Capture the cell that displays the provided text and extract its [X, Y] central coordinate. 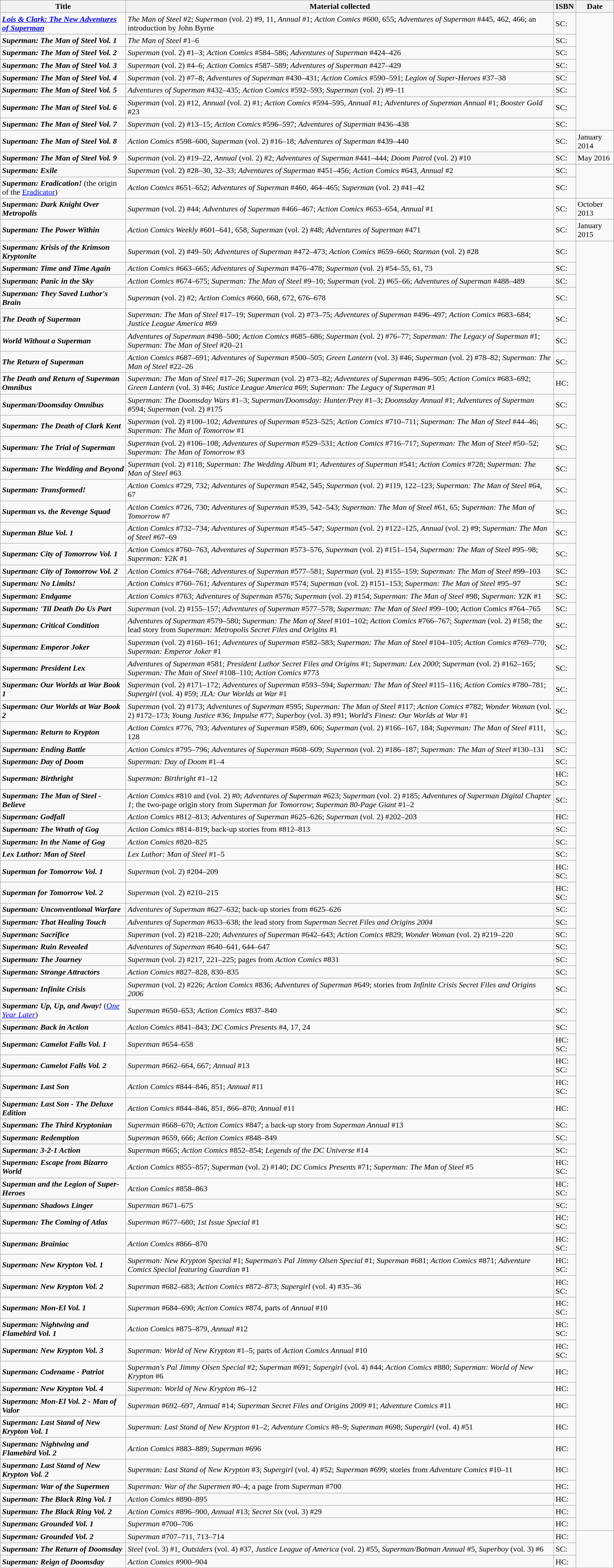
Superman: The Man of Steel Vol. 3 [63, 65]
Action Comics #760–763, Adventures of Superman #573–576, Superman (vol. 2) #151–154, Superman: The Man of Steel #95–98; Superman: Y2K #1 [340, 554]
Superman: Nightwing and Flamebird Vol. 1 [63, 1329]
Superman: Birthright [63, 779]
Adventures of Superman #633–638; the lead story from Superman Secret Files and Origins 2004 [340, 922]
Action Comics #663–665; Adventures of Superman #476–478; Superman (vol. 2) #54–55, 61, 73 [340, 268]
Superman (vol. 2) #19–22, Annual (vol. 2) #2; Adventures of Superman #441–444; Doom Patrol (vol. 2) #10 [340, 158]
Superman: Eradication! (the origin of the Eradicator) [63, 187]
Superman: Unconventional Warfare [63, 910]
Superman (vol. 2) #13–15; Action Comics #596–597; Adventures of Superman #436–438 [340, 124]
Superman: Last Stand of New Krypton #3; Supergirl (vol. 4) #52; Superman #699; stories from Adventure Comics #10–11 [340, 1470]
Superman: The Man of Steel Vol. 7 [63, 124]
Superman #700–706 [340, 1524]
Superman: New Krypton Vol. 4 [63, 1389]
Adventures of Superman #640–641, 644–647 [340, 947]
Action Comics #855–857; Superman (vol. 2) #140; DC Comics Presents #71; Superman: The Man of Steel #5 [340, 1167]
Superman: Up, Up, and Away! (One Year Later) [63, 1010]
Superman: 3-2-1 Action [63, 1150]
Superman: Last Son - The Deluxe Edition [63, 1108]
Superman (vol. 2) #204–209 [340, 871]
Superman: The Wrath of Gog [63, 829]
Superman: Redemption [63, 1138]
Superman: The Black Ring Vol. 1 [63, 1499]
Action Comics #896–900, Annual #13; Secret Six (vol. 3) #29 [340, 1512]
Superman: Escape from Bizarro World [63, 1167]
Superman: Panic in the Sky [63, 281]
Action Comics #764–768; Adventures of Superman #577–581; Superman (vol. 2) #155–159; Superman: The Man of Steel #99–103 [340, 571]
Superman Blue Vol. 1 [63, 533]
Superman #692–697, Annual #14; Superman Secret Files and Origins 2009 #1; Adventure Comics #11 [340, 1406]
Superman #707–711, 713–714 [340, 1536]
Superman: Grounded Vol. 1 [63, 1524]
Superman (vol. 2) #210–215 [340, 893]
Superman for Tomorrow Vol. 1 [63, 871]
Action Comics #729, 732; Adventures of Superman #542, 545; Superman (vol. 2) #119, 122–123; Superman: The Man of Steel #64, 67 [340, 490]
Superman: Ending Battle [63, 749]
Superman: The Man of Steel Vol. 1 [63, 40]
Superman: Birthright #1–12 [340, 779]
Superman: Ruin Revealed [63, 947]
The Death of Superman [63, 319]
Superman: Last Stand of New Krypton Vol. 2 [63, 1470]
January 2015 [595, 230]
Action Comics #598–600, Superman (vol. 2) #16–18; Adventures of Superman #439–440 [340, 141]
Action Comics #674–675; Superman: The Man of Steel #9–10; Superman (vol. 2) #65–66; Adventures of Superman #488–489 [340, 281]
Action Comics #776, 793; Adventures of Superman #589, 606; Superman (vol. 2) #166–167, 184; Superman: The Man of Steel #111, 128 [340, 732]
Lois & Clark: The New Adventures of Superman [63, 24]
Lex Luthor: Man of Steel #1–5 [340, 854]
Superman (vol. 2) #226; Action Comics #836; Adventures of Superman #649; stories from Infinite Crisis Secret Files and Origins 2006 [340, 989]
Superman (vol. 2) #2; Action Comics #660, 668, 672, 676–678 [340, 298]
Superman: Krisis of the Krimson Kryptonite [63, 251]
The Return of Superman [63, 362]
Superman: New Krypton Vol. 3 [63, 1350]
Superman: The Man of Steel Vol. 9 [63, 158]
Action Comics #732–734; Adventures of Superman #545–547; Superman (vol. 2) #122–125, Annual (vol. 2) #9; Superman: The Man of Steel #67–69 [340, 533]
Superman: Our Worlds at War Book 2 [63, 711]
Superman: City of Tomorrow Vol. 2 [63, 571]
Material collected [340, 7]
Superman: They Saved Luthor's Brain [63, 298]
Superman: War of the Supermen [63, 1487]
Superman #654–658 [340, 1044]
Action Comics #883–889; Superman #696 [340, 1448]
Action Comics Weekly #601–641, 658, Superman (vol. 2) #48; Adventures of Superman #471 [340, 230]
Action Comics #866–870 [340, 1243]
Superman: The Man of Steel Vol. 5 [63, 90]
Superman: Back in Action [63, 1027]
January 2014 [595, 141]
Action Comics #875–879, Annual #12 [340, 1329]
Superman: Last Stand of New Krypton #1–2; Adventure Comics #8–9; Superman #698; Supergirl (vol. 4) #51 [340, 1427]
October 2013 [595, 209]
Superman #677–680; 1st Issue Special #1 [340, 1222]
Superman #682–683; Action Comics #872–873; Supergirl (vol. 4) #35–36 [340, 1286]
Superman: The Doomsday Wars #1–3; Superman/Doomsday: Hunter/Prey #1–3; Doomsday Annual #1; Adventures of Superman #594; Superman (vol. 2) #175 [340, 404]
Superman: The Man of Steel #17–19; Superman (vol. 2) #73–75; Adventures of Superman #496–497; Action Comics #683–684; Justice League America #69 [340, 319]
Action Comics #844–846, 851, 866–870; Annual #11 [340, 1108]
Superman: The Journey [63, 959]
Superman (vol. 2) #28–30, 32–33; Adventures of Superman #451–456; Action Comics #643, Annual #2 [340, 170]
May 2016 [595, 158]
Superman #671–675 [340, 1205]
Steel (vol. 3) #1, Outsiders (vol. 4) #37, Justice League of America (vol. 2) #55, Superman/Batman Annual #5, Superboy (vol. 3) #6 [340, 1549]
Action Comics #763; Adventures of Superman #576; Superman (vol. 2) #154; Superman: The Man of Steel #98; Superman: Y2K #1 [340, 596]
Action Comics #858–863 [340, 1188]
Superman: The Man of Steel - Believe [63, 800]
Superman: Reign of Doomsday [63, 1561]
Superman: The Power Within [63, 230]
Superman: In the Name of Gog [63, 842]
Superman: Emperor Joker [63, 647]
Superman: Last Stand of New Krypton Vol. 1 [63, 1427]
Action Comics #651–652; Adventures of Superman #460, 464–465; Superman (vol. 2) #41–42 [340, 187]
Superman: New Krypton Vol. 1 [63, 1265]
Superman: Camelot Falls Vol. 1 [63, 1044]
Superman: Time and Time Again [63, 268]
Superman: Critical Condition [63, 626]
Superman: World of New Krypton #6–12 [340, 1389]
Superman: The Trial of Superman [63, 447]
Lex Luthor: Man of Steel [63, 854]
Title [63, 7]
Superman: 'Til Death Do Us Part [63, 609]
Superman (vol. 2) #217, 221–225; pages from Action Comics #831 [340, 959]
Superman's Pal Jimmy Olsen Special #2; Superman #691; Supergirl (vol. 4) #44; Action Comics #880; Superman: World of New Krypton #6 [340, 1372]
Action Comics #900–904 [340, 1561]
Superman: The Black Ring Vol. 2 [63, 1512]
Action Comics #844–846, 851; Annual #11 [340, 1087]
Superman: Mon-El Vol. 1 [63, 1308]
Superman (vol. 2) #118; Superman: The Wedding Album #1; Adventures of Superman #541; Action Comics #728; Superman: The Man of Steel #63 [340, 469]
Superman #659, 666; Action Comics #848–849 [340, 1138]
The Man of Steel #1–6 [340, 40]
Superman: The Man of Steel Vol. 2 [63, 53]
Superman: Endgame [63, 596]
Action Comics #795–796; Adventures of Superman #608–609; Superman (vol. 2) #186–187; Superman: The Man of Steel #130–131 [340, 749]
Superman: Exile [63, 170]
Superman #668–670; Action Comics #847; a back-up story from Superman Annual #13 [340, 1125]
Superman: War of the Supermen #0–4; a page from Superman #700 [340, 1487]
Superman (vol. 2) #155–157; Adventures of Superman #577–578; Superman: The Man of Steel #99–100; Action Comics #764–765 [340, 609]
Superman: Day of Doom #1–4 [340, 762]
The Death and Return of Superman Omnibus [63, 383]
Superman (vol. 2) #160–161; Adventures of Superman #582–583; Superman: The Man of Steel #104–105; Action Comics #769–770; Superman: Emperor Joker #1 [340, 647]
Superman: The Death of Clark Kent [63, 426]
Action Comics #820–825 [340, 842]
Superman: Last Son [63, 1087]
Superman: Godfall [63, 817]
Superman (vol. 2) #218–220; Adventures of Superman #642–643; Action Comics #829; Wonder Woman (vol. 2) #219–220 [340, 934]
Superman: Transformed! [63, 490]
Superman for Tomorrow Vol. 2 [63, 893]
Superman: Sacrifice [63, 934]
Action Comics #841–843; DC Comics Presents #4, 17, 24 [340, 1027]
Action Comics #760–761; Adventures of Superman #574; Superman (vol. 2) #151–153; Superman: The Man of Steel #95–97 [340, 584]
Superman: The Man of Steel Vol. 8 [63, 141]
Action Comics #890–895 [340, 1499]
Action Comics #812–813; Adventures of Superman #625–626; Superman (vol. 2) #202–203 [340, 817]
World Without a Superman [63, 341]
Superman: President Lex [63, 668]
Superman: The Man of Steel Vol. 6 [63, 107]
Superman (vol. 2) #49–50; Adventures of Superman #472–473; Action Comics #659–660; Starman (vol. 2) #28 [340, 251]
Superman: New Krypton Vol. 2 [63, 1286]
Superman: Return to Krypton [63, 732]
Superman #684–690; Action Comics #874, parts of Annual #10 [340, 1308]
Superman: Strange Attractors [63, 972]
Superman: Codename - Patriot [63, 1372]
Superman: The Coming of Atlas [63, 1222]
Superman vs. the Revenge Squad [63, 511]
Superman: Camelot Falls Vol. 2 [63, 1065]
Superman: The Man of Steel Vol. 4 [63, 78]
Superman #665; Action Comics #852–854; Legends of the DC Universe #14 [340, 1150]
Adventures of Superman #627–632; back-up stories from #625–626 [340, 910]
Superman #650–653; Action Comics #837–840 [340, 1010]
Superman: Day of Doom [63, 762]
Superman: City of Tomorrow Vol. 1 [63, 554]
Superman (vol. 2) #1–3; Action Comics #584–586; Adventures of Superman #424–426 [340, 53]
Superman: Grounded Vol. 2 [63, 1536]
Superman: Infinite Crisis [63, 989]
Superman: Shadows Linger [63, 1205]
Superman: That Healing Touch [63, 922]
Superman: Our Worlds at War Book 1 [63, 689]
Superman: Dark Knight Over Metropolis [63, 209]
Superman (vol. 2) #44; Adventures of Superman #466–467; Action Comics #653–654, Annual #1 [340, 209]
Action Comics #687–691; Adventures of Superman #500–505; Green Lantern (vol. 3) #46; Superman (vol. 2) #78–82; Superman: The Man of Steel #22–26 [340, 362]
Adventures of Superman #432–435; Action Comics #592–593; Superman (vol. 2) #9–11 [340, 90]
Superman: Mon-El Vol. 2 - Man of Valor [63, 1406]
Superman (vol. 2) #4–6; Action Comics #587–589; Adventures of Superman #427–429 [340, 65]
Date [595, 7]
Superman: The Third Kryptonian [63, 1125]
ISBN [565, 7]
Superman #662–664, 667; Annual #13 [340, 1065]
Superman: The Return of Doomsday [63, 1549]
Superman: The Wedding and Beyond [63, 469]
Superman: Nightwing and Flamebird Vol. 2 [63, 1448]
Superman/Doomsday Omnibus [63, 404]
Superman (vol. 2) #7–8; Adventures of Superman #430–431; Action Comics #590–591; Legion of Super-Heroes #37–38 [340, 78]
Action Comics #827–828, 830–835 [340, 972]
Action Comics #814–819; back-up stories from #812–813 [340, 829]
Superman: Brainiac [63, 1243]
Superman: No Limits! [63, 584]
Superman: World of New Krypton #1–5; parts of Action Comics Annual #10 [340, 1350]
Superman and the Legion of Super-Heroes [63, 1188]
Action Comics #726, 730; Adventures of Superman #539, 542–543; Superman: The Man of Steel #61, 65; Superman: The Man of Tomorrow #7 [340, 511]
Superman (vol. 2) #12, Annual (vol. 2) #1; Action Comics #594–595, Annual #1; Adventures of Superman Annual #1; Booster Gold #23 [340, 107]
